From the cell containing the given text, extract its center point as [X, Y] coordinate. 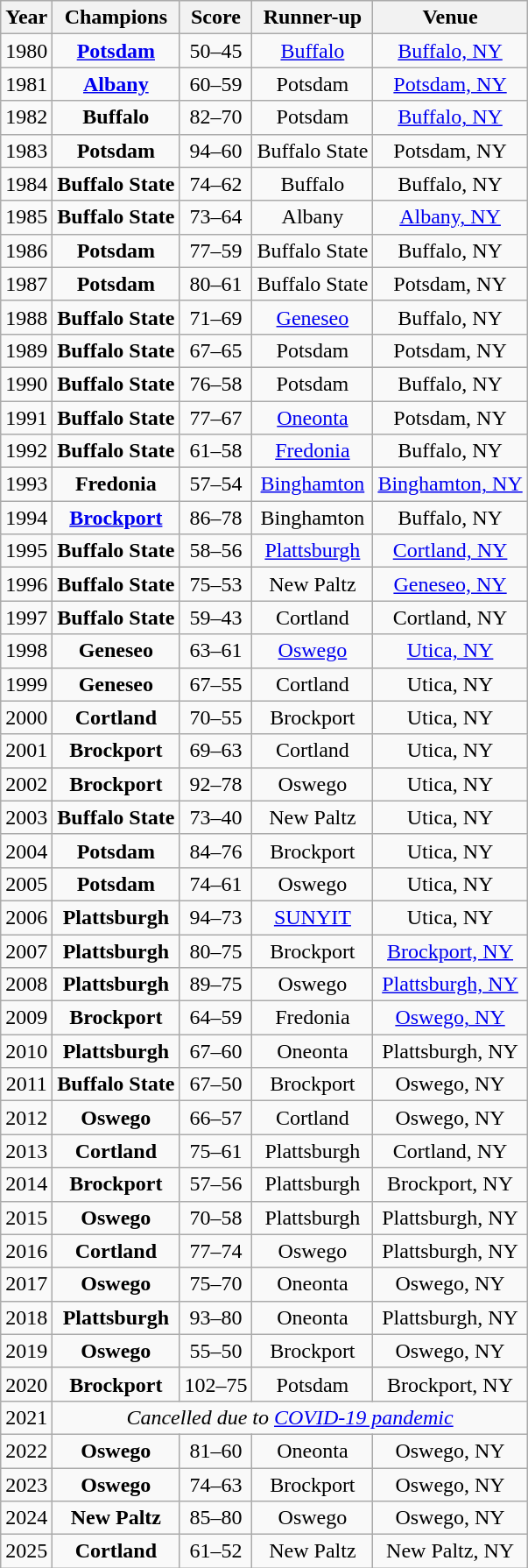
SUNYIT [313, 917]
1981 [26, 84]
1991 [26, 418]
57–56 [215, 1184]
58–56 [215, 551]
50–45 [215, 51]
60–59 [215, 84]
73–64 [215, 217]
2013 [26, 1151]
2015 [26, 1218]
2019 [26, 1351]
2001 [26, 751]
2011 [26, 1084]
80–61 [215, 284]
55–50 [215, 1351]
82–70 [215, 117]
92–78 [215, 784]
73–40 [215, 817]
1994 [26, 518]
77–74 [215, 1251]
2014 [26, 1184]
1997 [26, 618]
1989 [26, 350]
Year [26, 18]
67–60 [215, 1051]
1990 [26, 384]
74–63 [215, 1485]
1996 [26, 584]
69–63 [215, 751]
2018 [26, 1317]
75–70 [215, 1284]
1986 [26, 251]
59–43 [215, 618]
2006 [26, 917]
1995 [26, 551]
1998 [26, 651]
1985 [26, 217]
1980 [26, 51]
75–53 [215, 584]
Score [215, 18]
1999 [26, 684]
2020 [26, 1384]
2012 [26, 1118]
Albany, NY [450, 217]
76–58 [215, 384]
86–78 [215, 518]
77–67 [215, 418]
2002 [26, 784]
2008 [26, 985]
2022 [26, 1451]
67–55 [215, 684]
2025 [26, 1551]
2021 [26, 1417]
2004 [26, 851]
2005 [26, 884]
2010 [26, 1051]
61–52 [215, 1551]
71–69 [215, 317]
2024 [26, 1518]
Cancelled due to COVID-19 pandemic [290, 1417]
74–62 [215, 184]
85–80 [215, 1518]
2016 [26, 1251]
66–57 [215, 1118]
94–60 [215, 151]
1984 [26, 184]
63–61 [215, 651]
1992 [26, 451]
77–59 [215, 251]
74–61 [215, 884]
2017 [26, 1284]
Geneseo, NY [450, 584]
Venue [450, 18]
102–75 [215, 1384]
1993 [26, 484]
70–58 [215, 1218]
2000 [26, 717]
57–54 [215, 484]
2023 [26, 1485]
64–59 [215, 1018]
1988 [26, 317]
70–55 [215, 717]
1987 [26, 284]
89–75 [215, 985]
2007 [26, 950]
61–58 [215, 451]
2009 [26, 1018]
75–61 [215, 1151]
1982 [26, 117]
81–60 [215, 1451]
New Paltz, NY [450, 1551]
67–50 [215, 1084]
80–75 [215, 950]
84–76 [215, 851]
93–80 [215, 1317]
Runner-up [313, 18]
94–73 [215, 917]
1983 [26, 151]
Champions [116, 18]
67–65 [215, 350]
Binghamton, NY [450, 484]
2003 [26, 817]
